Return the [x, y] coordinate for the center point of the cell that contains the specified text.  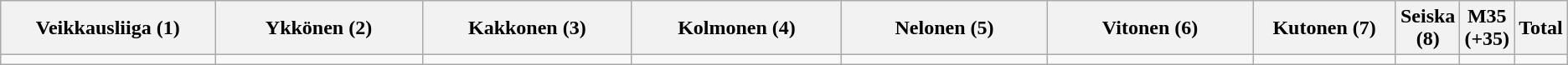
Total [1541, 28]
Ykkönen (2) [319, 28]
Nelonen (5) [945, 28]
M35 (+35) [1488, 28]
Kutonen (7) [1325, 28]
Veikkausliiga (1) [108, 28]
Seiska (8) [1427, 28]
Vitonen (6) [1149, 28]
Kolmonen (4) [736, 28]
Kakkonen (3) [527, 28]
